Locate the cell with the specified text and output its (x, y) center coordinate. 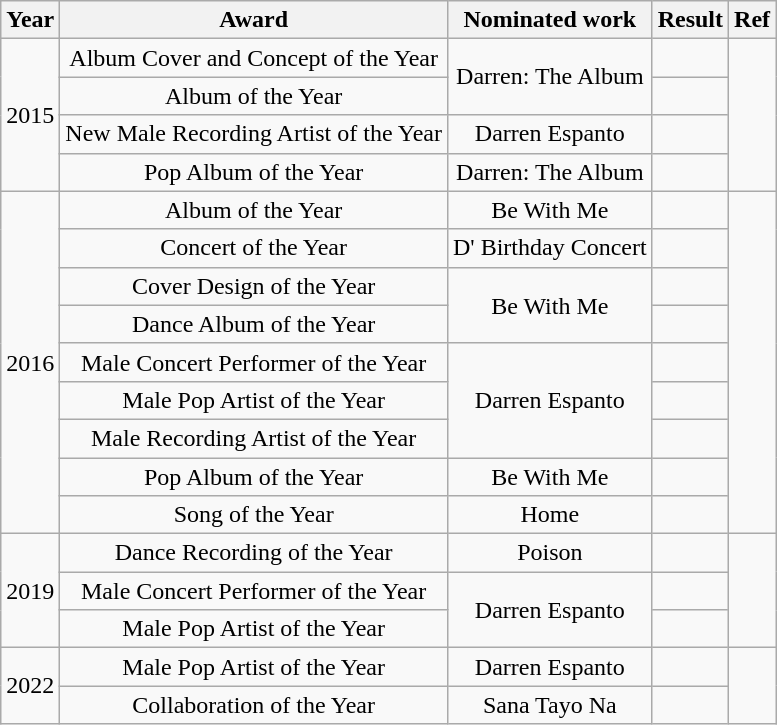
Home (550, 515)
Nominated work (550, 20)
Cover Design of the Year (254, 286)
Male Recording Artist of the Year (254, 438)
Ref (752, 20)
Dance Album of the Year (254, 324)
D' Birthday Concert (550, 248)
Collaboration of the Year (254, 705)
Award (254, 20)
Result (690, 20)
2019 (30, 591)
Year (30, 20)
Sana Tayo Na (550, 705)
2022 (30, 686)
2015 (30, 115)
Dance Recording of the Year (254, 553)
Concert of the Year (254, 248)
2016 (30, 362)
Album Cover and Concept of the Year (254, 58)
Poison (550, 553)
Song of the Year (254, 515)
New Male Recording Artist of the Year (254, 134)
